Search for the cell housing the specified text and yield its (X, Y) center coordinate. 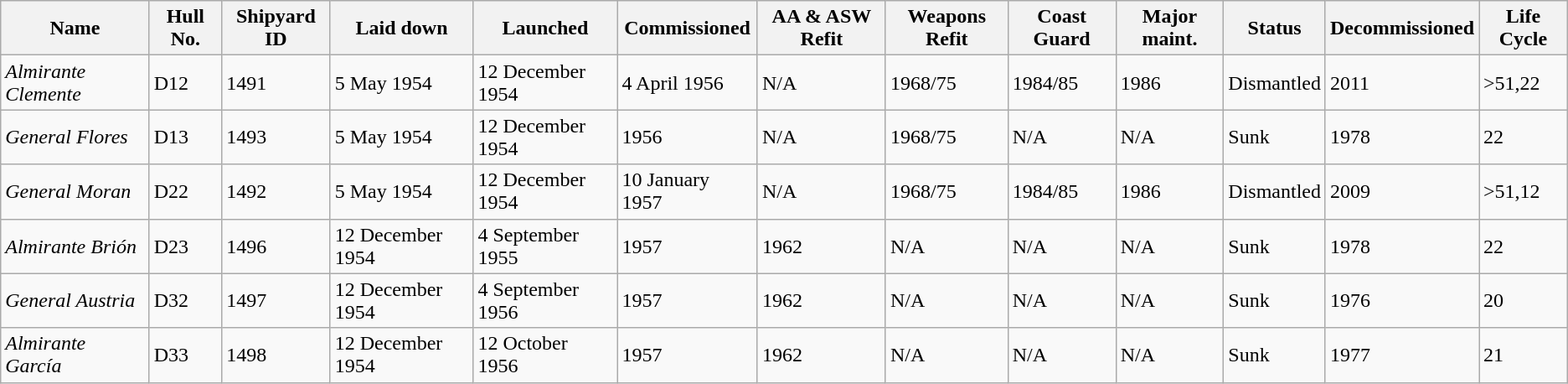
1977 (1402, 355)
1498 (276, 355)
Almirante Clemente (75, 82)
D12 (185, 82)
1492 (276, 191)
Major maint. (1169, 29)
Almirante García (75, 355)
20 (1524, 300)
General Moran (75, 191)
1956 (688, 138)
Status (1275, 29)
4 April 1956 (688, 82)
Coast Guard (1062, 29)
1491 (276, 82)
Launched (545, 29)
Shipyard ID (276, 29)
2009 (1402, 191)
21 (1524, 355)
1493 (276, 138)
4 September 1956 (545, 300)
D33 (185, 355)
D13 (185, 138)
Hull No. (185, 29)
Laid down (402, 29)
1497 (276, 300)
Name (75, 29)
>51,12 (1524, 191)
Weapons Refit (946, 29)
AA & ASW Refit (821, 29)
General Flores (75, 138)
12 October 1956 (545, 355)
10 January 1957 (688, 191)
D23 (185, 246)
1976 (1402, 300)
Decommissioned (1402, 29)
Almirante Brión (75, 246)
D22 (185, 191)
Commissioned (688, 29)
4 September 1955 (545, 246)
General Austria (75, 300)
D32 (185, 300)
1496 (276, 246)
Life Cycle (1524, 29)
2011 (1402, 82)
>51,22 (1524, 82)
